Determine the [x, y] coordinate at the center of the cell enclosing the given text.  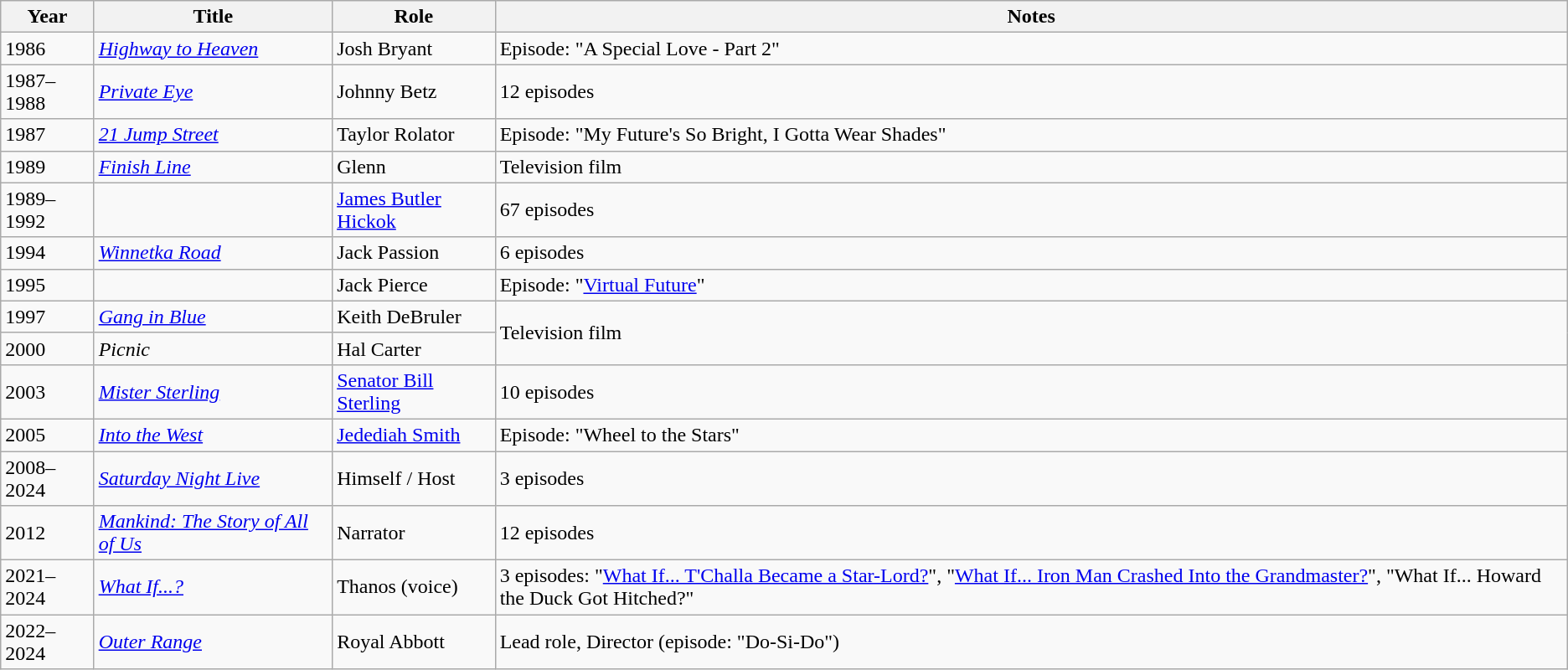
Senator Bill Sterling [414, 392]
2000 [47, 348]
Jack Passion [414, 253]
6 episodes [1031, 253]
Episode: "Virtual Future" [1031, 285]
What If...? [213, 588]
Episode: "Wheel to the Stars" [1031, 435]
Mister Sterling [213, 392]
James Butler Hickok [414, 209]
Year [47, 17]
67 episodes [1031, 209]
1989–1992 [47, 209]
Hal Carter [414, 348]
Episode: "A Special Love - Part 2" [1031, 49]
3 episodes [1031, 477]
1994 [47, 253]
2021–2024 [47, 588]
Into the West [213, 435]
1995 [47, 285]
Lead role, Director (episode: "Do-Si-Do") [1031, 642]
Private Eye [213, 92]
Highway to Heaven [213, 49]
Royal Abbott [414, 642]
2012 [47, 533]
2022–2024 [47, 642]
Josh Bryant [414, 49]
1987 [47, 135]
Jack Pierce [414, 285]
Jedediah Smith [414, 435]
Keith DeBruler [414, 317]
Narrator [414, 533]
2005 [47, 435]
Saturday Night Live [213, 477]
Mankind: The Story of All of Us [213, 533]
Winnetka Road [213, 253]
3 episodes: "What If... T'Challa Became a Star-Lord?", "What If... Iron Man Crashed Into the Grandmaster?", "What If... Howard the Duck Got Hitched?" [1031, 588]
Role [414, 17]
1986 [47, 49]
Title [213, 17]
10 episodes [1031, 392]
Himself / Host [414, 477]
Notes [1031, 17]
1987–1988 [47, 92]
Picnic [213, 348]
2008–2024 [47, 477]
Episode: "My Future's So Bright, I Gotta Wear Shades" [1031, 135]
Glenn [414, 167]
21 Jump Street [213, 135]
Taylor Rolator [414, 135]
Johnny Betz [414, 92]
Outer Range [213, 642]
1989 [47, 167]
Gang in Blue [213, 317]
2003 [47, 392]
Finish Line [213, 167]
Thanos (voice) [414, 588]
1997 [47, 317]
